Locate the cell with the specified text and output its [x, y] center coordinate. 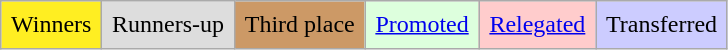
Transferred [662, 25]
Promoted [422, 25]
Runners-up [168, 25]
Relegated [538, 25]
Winners [52, 25]
Third place [300, 25]
